For the text-containing cell, return its midpoint in (x, y) coordinate format. 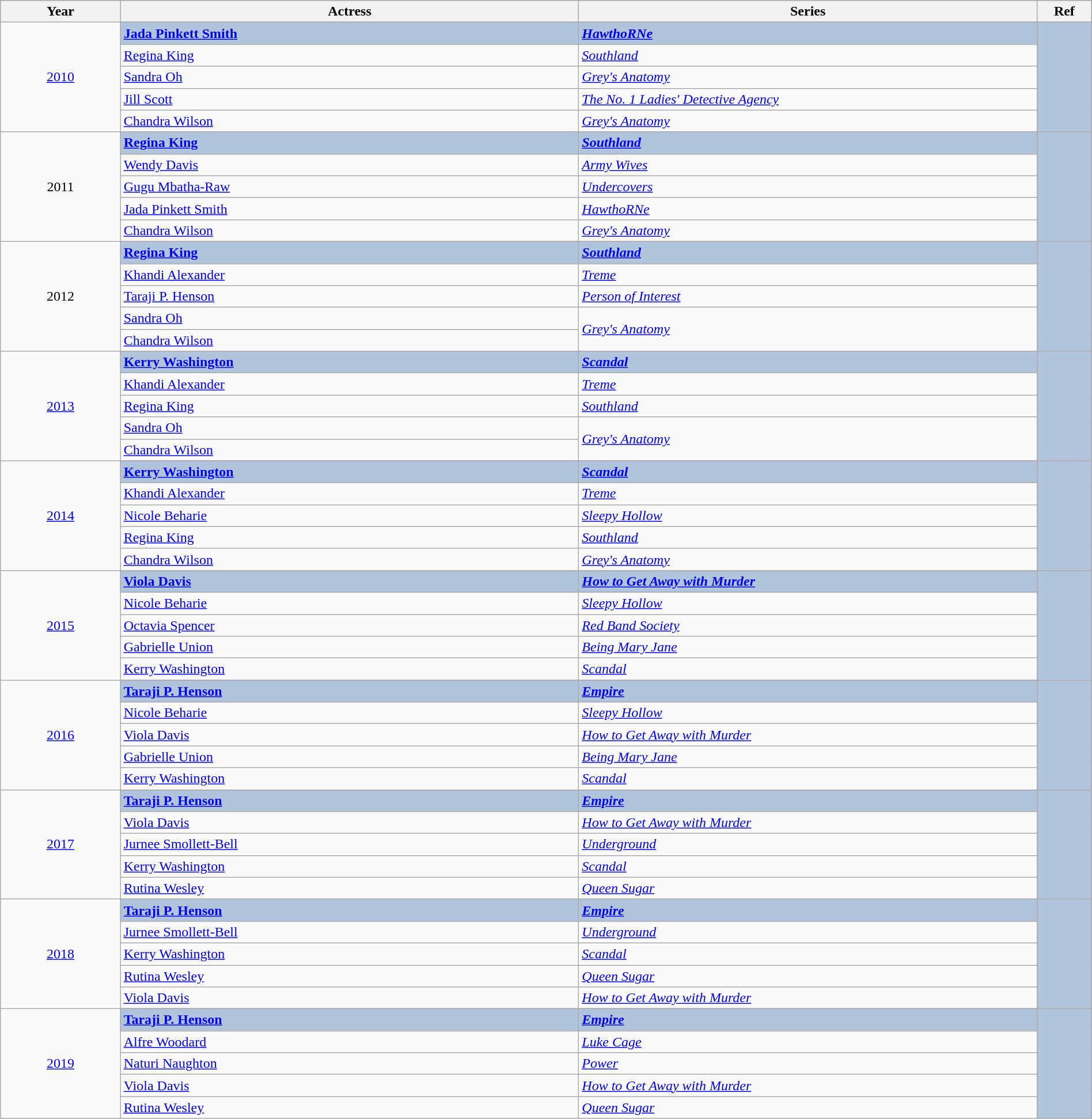
Wendy Davis (350, 165)
The No. 1 Ladies' Detective Agency (808, 99)
2011 (60, 187)
Series (808, 12)
2013 (60, 406)
Year (60, 12)
Gugu Mbatha-Raw (350, 187)
Undercovers (808, 187)
Alfre Woodard (350, 1042)
Army Wives (808, 165)
2018 (60, 954)
2015 (60, 625)
2010 (60, 77)
2017 (60, 844)
Luke Cage (808, 1042)
Actress (350, 12)
2019 (60, 1064)
Ref (1064, 12)
2012 (60, 296)
2016 (60, 735)
Jill Scott (350, 99)
2014 (60, 515)
Red Band Society (808, 625)
Person of Interest (808, 297)
Octavia Spencer (350, 625)
Naturi Naughton (350, 1064)
Power (808, 1064)
